Determine the [x, y] coordinate at the center of the cell enclosing the given text.  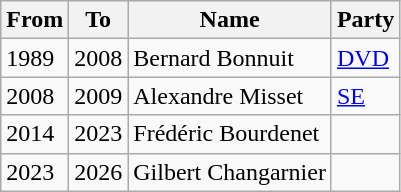
1989 [35, 58]
Alexandre Misset [230, 96]
Party [365, 20]
2026 [98, 172]
2009 [98, 96]
To [98, 20]
2014 [35, 134]
Gilbert Changarnier [230, 172]
Frédéric Bourdenet [230, 134]
DVD [365, 58]
SE [365, 96]
Bernard Bonnuit [230, 58]
From [35, 20]
Name [230, 20]
